For the text-containing cell, return its midpoint in [x, y] coordinate format. 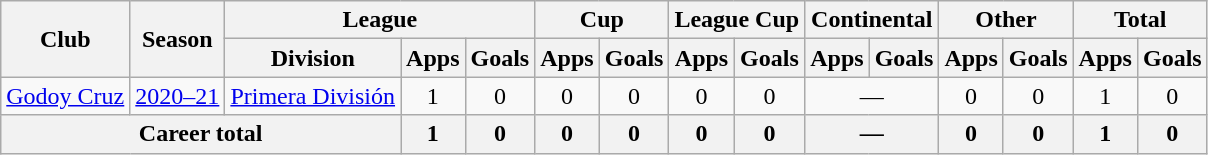
2020–21 [178, 96]
Other [1006, 20]
Cup [602, 20]
Division [313, 58]
Season [178, 39]
Club [66, 39]
Total [1140, 20]
Career total [201, 134]
League [380, 20]
Primera División [313, 96]
League Cup [737, 20]
Godoy Cruz [66, 96]
Continental [872, 20]
